Capture the cell that displays the provided text and extract its (x, y) central coordinate. 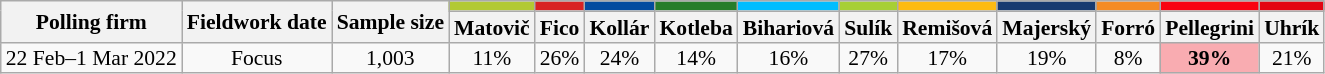
Sample size (390, 22)
Forró (1128, 26)
14% (696, 58)
Fieldwork date (257, 22)
Kotleba (696, 26)
16% (788, 58)
Matovič (492, 26)
21% (1292, 58)
Kollár (619, 26)
8% (1128, 58)
Uhrík (1292, 26)
19% (1046, 58)
26% (560, 58)
1,003 (390, 58)
39% (1210, 58)
Bihariová (788, 26)
Sulík (868, 26)
22 Feb–1 Mar 2022 (92, 58)
Remišová (947, 26)
Polling firm (92, 22)
Majerský (1046, 26)
Focus (257, 58)
17% (947, 58)
27% (868, 58)
24% (619, 58)
Fico (560, 26)
Pellegrini (1210, 26)
11% (492, 58)
